Return [X, Y] of the center of cell containing provided text 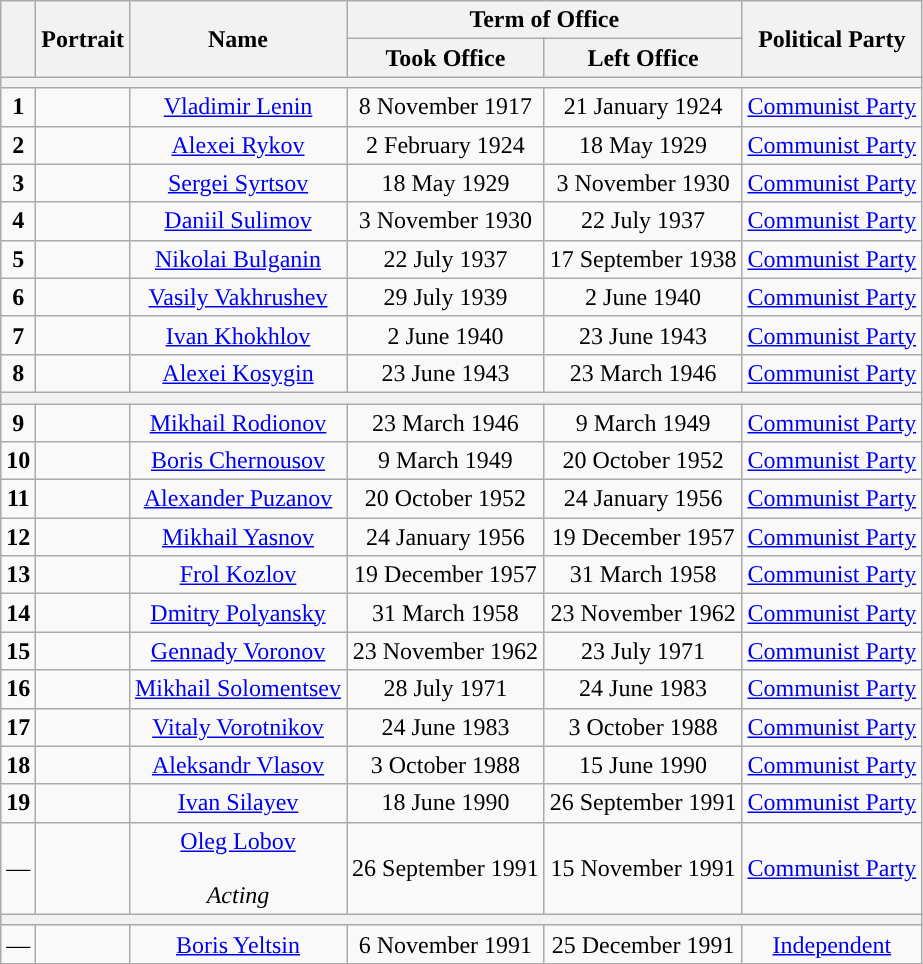
16 [18, 689]
8 [18, 373]
25 December 1991 [643, 944]
23 July 1971 [643, 651]
7 [18, 335]
Mikhail Rodionov [238, 423]
18 June 1990 [446, 803]
29 July 1939 [446, 297]
Sergei Syrtsov [238, 183]
Independent [832, 944]
Oleg LobovActing [238, 868]
15 November 1991 [643, 868]
Political Party [832, 39]
8 November 1917 [446, 107]
28 July 1971 [446, 689]
9 [18, 423]
15 June 1990 [643, 765]
21 January 1924 [643, 107]
Took Office [446, 58]
Nikolai Bulganin [238, 259]
11 [18, 499]
13 [18, 575]
Gennady Voronov [238, 651]
10 [18, 461]
Portrait [83, 39]
Ivan Khokhlov [238, 335]
2 [18, 145]
Boris Yeltsin [238, 944]
6 November 1991 [446, 944]
3 [18, 183]
Alexander Puzanov [238, 499]
Daniil Sulimov [238, 221]
Vasily Vakhrushev [238, 297]
Mikhail Solomentsev [238, 689]
Term of Office [544, 20]
Mikhail Yasnov [238, 537]
Name [238, 39]
18 [18, 765]
Frol Kozlov [238, 575]
17 [18, 727]
4 [18, 221]
6 [18, 297]
12 [18, 537]
Alexei Kosygin [238, 373]
5 [18, 259]
15 [18, 651]
Vitaly Vorotnikov [238, 727]
Ivan Silayev [238, 803]
19 [18, 803]
17 September 1938 [643, 259]
1 [18, 107]
Alexei Rykov [238, 145]
Vladimir Lenin [238, 107]
Left Office [643, 58]
Dmitry Polyansky [238, 613]
Boris Chernousov [238, 461]
2 February 1924 [446, 145]
Aleksandr Vlasov [238, 765]
14 [18, 613]
